Detect which cell encompasses the target text, then output its (X, Y) center coordinate. 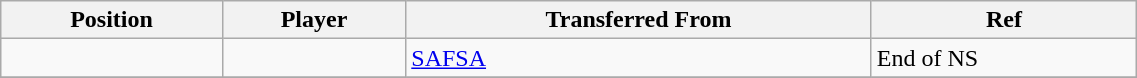
Ref (1004, 20)
Transferred From (638, 20)
End of NS (1004, 58)
SAFSA (638, 58)
Player (314, 20)
Position (112, 20)
